Capture the cell that displays the provided text and extract its [X, Y] central coordinate. 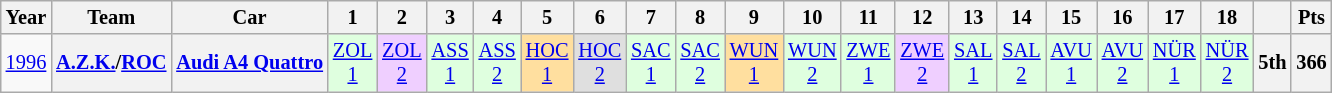
Car [250, 17]
3 [450, 17]
10 [812, 17]
Team [111, 17]
WUN1 [754, 63]
ZWE1 [868, 63]
NÜR1 [1174, 63]
Year [26, 17]
ZOL2 [402, 63]
ZOL1 [352, 63]
9 [754, 17]
11 [868, 17]
ASS1 [450, 63]
5 [548, 17]
HOC2 [600, 63]
ZWE2 [922, 63]
13 [973, 17]
16 [1122, 17]
SAC2 [700, 63]
AVU1 [1072, 63]
1996 [26, 63]
NÜR2 [1228, 63]
SAL2 [1021, 63]
366 [1311, 63]
HOC1 [548, 63]
8 [700, 17]
7 [650, 17]
Pts [1311, 17]
14 [1021, 17]
SAC1 [650, 63]
6 [600, 17]
WUN2 [812, 63]
18 [1228, 17]
2 [402, 17]
17 [1174, 17]
A.Z.K./ROC [111, 63]
1 [352, 17]
Audi A4 Quattro [250, 63]
12 [922, 17]
ASS2 [498, 63]
SAL1 [973, 63]
AVU2 [1122, 63]
4 [498, 17]
5th [1272, 63]
15 [1072, 17]
